Locate the cell with the specified text and output its (X, Y) center coordinate. 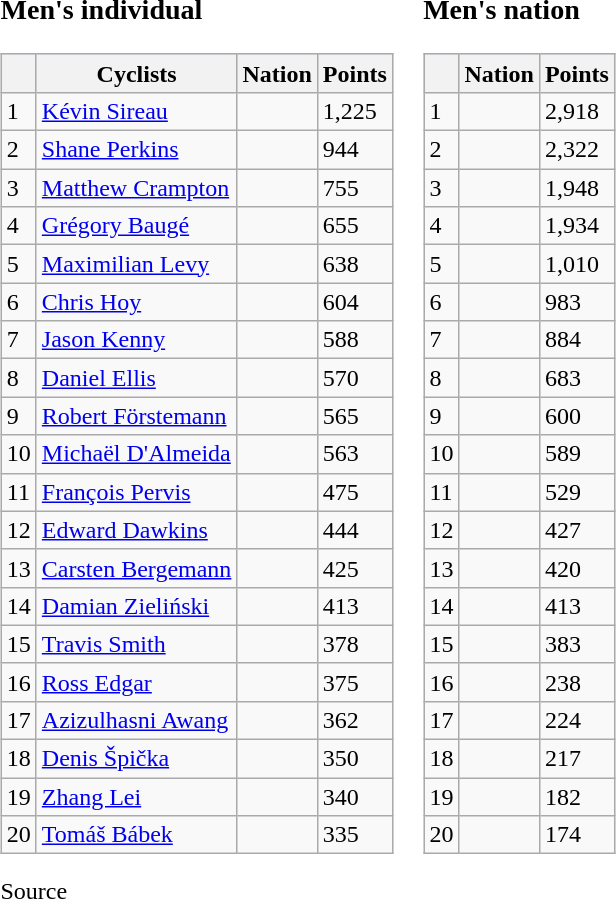
570 (354, 378)
604 (354, 302)
944 (354, 150)
Chris Hoy (136, 302)
Travis Smith (136, 644)
Azizulhasni Awang (136, 720)
755 (354, 188)
375 (354, 682)
340 (354, 797)
224 (576, 720)
427 (576, 530)
350 (354, 759)
425 (354, 568)
444 (354, 530)
Michaël D'Almeida (136, 454)
Edward Dawkins (136, 530)
565 (354, 416)
Robert Förstemann (136, 416)
Zhang Lei (136, 797)
655 (354, 226)
238 (576, 682)
Matthew Crampton (136, 188)
529 (576, 492)
983 (576, 302)
Carsten Bergemann (136, 568)
Grégory Baugé (136, 226)
683 (576, 378)
217 (576, 759)
1,010 (576, 264)
François Pervis (136, 492)
378 (354, 644)
Damian Zieliński (136, 606)
Shane Perkins (136, 150)
Jason Kenny (136, 340)
563 (354, 454)
1,948 (576, 188)
420 (576, 568)
638 (354, 264)
362 (354, 720)
Tomáš Bábek (136, 835)
1,225 (354, 111)
1,934 (576, 226)
Daniel Ellis (136, 378)
2,918 (576, 111)
Kévin Sireau (136, 111)
Denis Špička (136, 759)
383 (576, 644)
2,322 (576, 150)
600 (576, 416)
Cyclists (136, 73)
Ross Edgar (136, 682)
174 (576, 835)
Maximilian Levy (136, 264)
335 (354, 835)
884 (576, 340)
475 (354, 492)
588 (354, 340)
182 (576, 797)
589 (576, 454)
